Scan for the cell matching the given text and deliver its [x, y] coordinate at center. 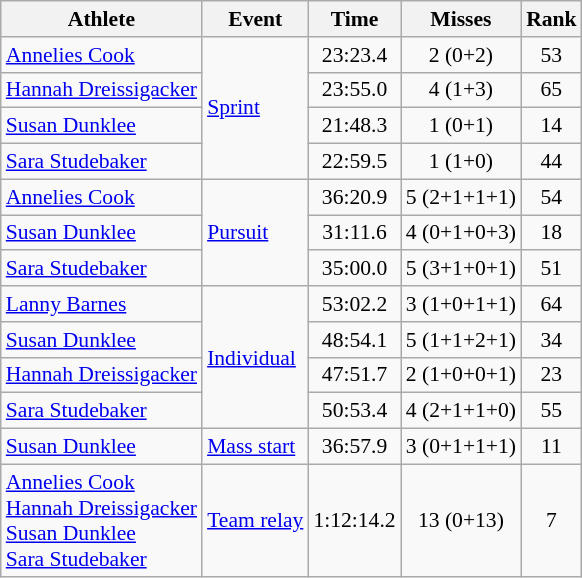
3 (1+0+1+1) [461, 304]
4 (0+1+0+3) [461, 233]
Sprint [255, 108]
Lanny Barnes [102, 304]
47:51.7 [354, 375]
Event [255, 19]
64 [552, 304]
Mass start [255, 447]
23:55.0 [354, 90]
36:57.9 [354, 447]
1 (1+0) [461, 162]
36:20.9 [354, 197]
2 (1+0+0+1) [461, 375]
11 [552, 447]
31:11.6 [354, 233]
55 [552, 411]
Annelies CookHannah DreissigackerSusan DunkleeSara Studebaker [102, 520]
23 [552, 375]
5 (1+1+2+1) [461, 340]
18 [552, 233]
5 (3+1+0+1) [461, 269]
35:00.0 [354, 269]
Rank [552, 19]
7 [552, 520]
5 (2+1+1+1) [461, 197]
21:48.3 [354, 126]
22:59.5 [354, 162]
4 (2+1+1+0) [461, 411]
54 [552, 197]
4 (1+3) [461, 90]
Athlete [102, 19]
51 [552, 269]
53 [552, 55]
65 [552, 90]
44 [552, 162]
Time [354, 19]
34 [552, 340]
53:02.2 [354, 304]
Individual [255, 357]
3 (0+1+1+1) [461, 447]
Team relay [255, 520]
48:54.1 [354, 340]
14 [552, 126]
1 (0+1) [461, 126]
1:12:14.2 [354, 520]
50:53.4 [354, 411]
23:23.4 [354, 55]
Misses [461, 19]
13 (0+13) [461, 520]
Pursuit [255, 232]
2 (0+2) [461, 55]
